Detect which cell encompasses the target text, then output its [x, y] center coordinate. 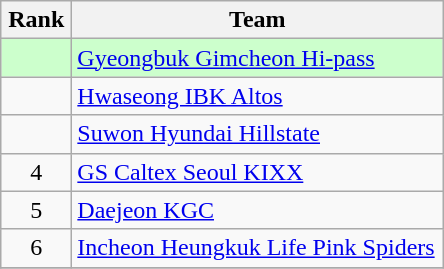
GS Caltex Seoul KIXX [258, 172]
Rank [36, 20]
Daejeon KGC [258, 210]
4 [36, 172]
5 [36, 210]
6 [36, 248]
Incheon Heungkuk Life Pink Spiders [258, 248]
Hwaseong IBK Altos [258, 96]
Gyeongbuk Gimcheon Hi-pass [258, 58]
Suwon Hyundai Hillstate [258, 134]
Team [258, 20]
